Provide the [x, y] coordinate of the cell's center where the given text is located.  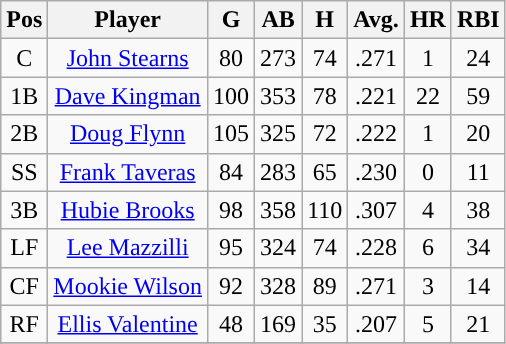
Doug Flynn [128, 134]
100 [230, 96]
.230 [376, 172]
RF [24, 324]
LF [24, 248]
2B [24, 134]
34 [478, 248]
11 [478, 172]
SS [24, 172]
.222 [376, 134]
89 [325, 286]
358 [278, 210]
72 [325, 134]
65 [325, 172]
Mookie Wilson [128, 286]
328 [278, 286]
CF [24, 286]
H [325, 20]
110 [325, 210]
G [230, 20]
3B [24, 210]
169 [278, 324]
Frank Taveras [128, 172]
14 [478, 286]
353 [278, 96]
325 [278, 134]
AB [278, 20]
.207 [376, 324]
1B [24, 96]
105 [230, 134]
21 [478, 324]
84 [230, 172]
.228 [376, 248]
78 [325, 96]
20 [478, 134]
48 [230, 324]
Ellis Valentine [128, 324]
59 [478, 96]
35 [325, 324]
Dave Kingman [128, 96]
3 [428, 286]
95 [230, 248]
Lee Mazzilli [128, 248]
HR [428, 20]
324 [278, 248]
Hubie Brooks [128, 210]
6 [428, 248]
273 [278, 58]
22 [428, 96]
.307 [376, 210]
4 [428, 210]
C [24, 58]
RBI [478, 20]
98 [230, 210]
.221 [376, 96]
5 [428, 324]
Avg. [376, 20]
24 [478, 58]
283 [278, 172]
Pos [24, 20]
0 [428, 172]
92 [230, 286]
38 [478, 210]
John Stearns [128, 58]
Player [128, 20]
80 [230, 58]
